For the text-containing cell, return its midpoint in [X, Y] coordinate format. 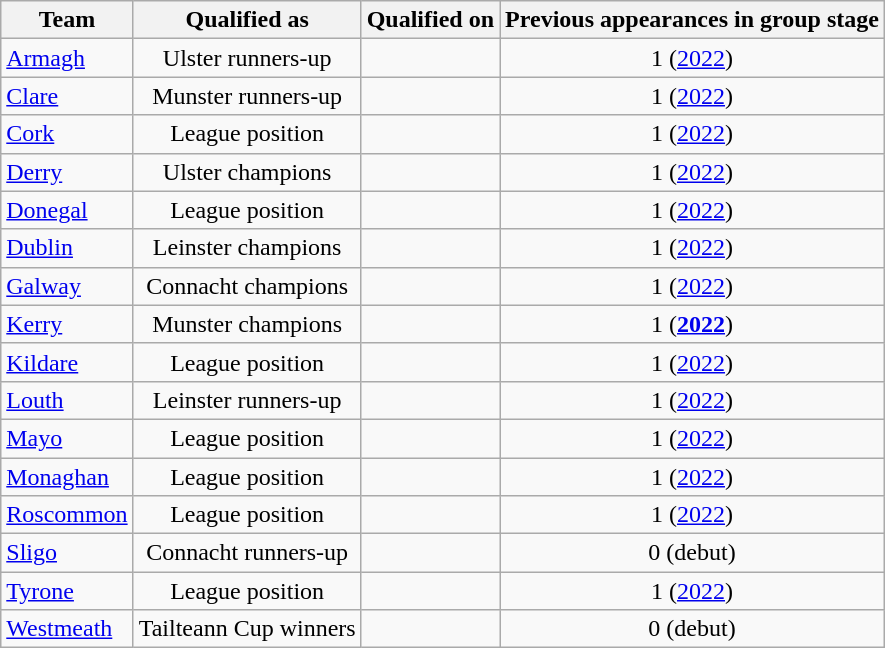
Tailteann Cup winners [247, 629]
Armagh [67, 58]
Munster runners-up [247, 96]
Connacht runners-up [247, 553]
Leinster champions [247, 248]
Mayo [67, 438]
Galway [67, 286]
Monaghan [67, 477]
Donegal [67, 210]
Sligo [67, 553]
Leinster runners-up [247, 400]
Connacht champions [247, 286]
Clare [67, 96]
Kildare [67, 362]
Previous appearances in group stage [692, 20]
Westmeath [67, 629]
Roscommon [67, 515]
Derry [67, 172]
Tyrone [67, 591]
Qualified as [247, 20]
Kerry [67, 324]
Munster champions [247, 324]
Team [67, 20]
Cork [67, 134]
Ulster runners-up [247, 58]
Qualified on [430, 20]
Ulster champions [247, 172]
Louth [67, 400]
Dublin [67, 248]
